Output the (X, Y) coordinate of the center of the cell containing the given text.  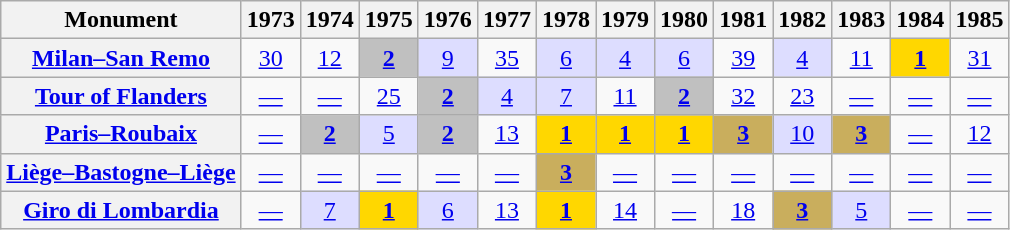
Paris–Roubaix (121, 134)
1976 (448, 20)
1983 (862, 20)
Milan–San Remo (121, 58)
39 (744, 58)
23 (802, 96)
1979 (626, 20)
32 (744, 96)
1982 (802, 20)
1985 (980, 20)
Liège–Bastogne–Liège (121, 172)
Giro di Lombardia (121, 210)
35 (506, 58)
1984 (920, 20)
14 (626, 210)
10 (802, 134)
1975 (388, 20)
1978 (566, 20)
9 (448, 58)
1974 (330, 20)
18 (744, 210)
25 (388, 96)
1977 (506, 20)
Tour of Flanders (121, 96)
1981 (744, 20)
1980 (684, 20)
1973 (270, 20)
30 (270, 58)
Monument (121, 20)
31 (980, 58)
